Extract the (x, y) coordinate from the center of the cell holding the provided text.  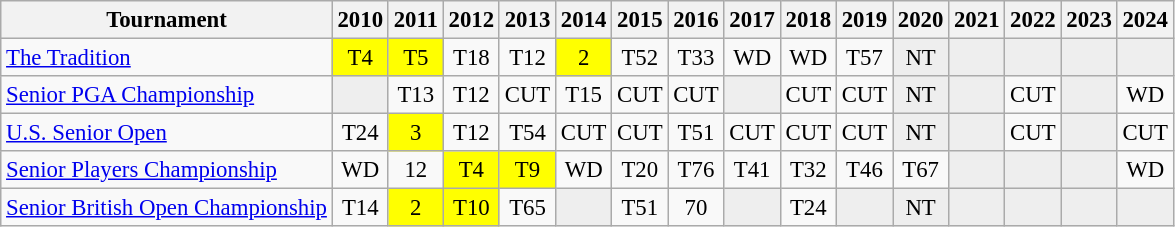
2022 (1033, 20)
T41 (752, 170)
T20 (640, 170)
Senior British Open Championship (166, 208)
12 (416, 170)
2019 (864, 20)
T14 (360, 208)
T65 (527, 208)
T67 (920, 170)
2010 (360, 20)
T18 (471, 58)
T54 (527, 133)
2016 (696, 20)
T9 (527, 170)
2017 (752, 20)
T52 (640, 58)
2013 (527, 20)
T46 (864, 170)
Senior Players Championship (166, 170)
T76 (696, 170)
T57 (864, 58)
2014 (584, 20)
T13 (416, 95)
2021 (977, 20)
2020 (920, 20)
T10 (471, 208)
T32 (808, 170)
2018 (808, 20)
2011 (416, 20)
2024 (1145, 20)
Tournament (166, 20)
3 (416, 133)
T15 (584, 95)
2015 (640, 20)
2023 (1089, 20)
2012 (471, 20)
70 (696, 208)
Senior PGA Championship (166, 95)
T33 (696, 58)
U.S. Senior Open (166, 133)
T5 (416, 58)
The Tradition (166, 58)
